Locate the cell with the specified text and output its (X, Y) center coordinate. 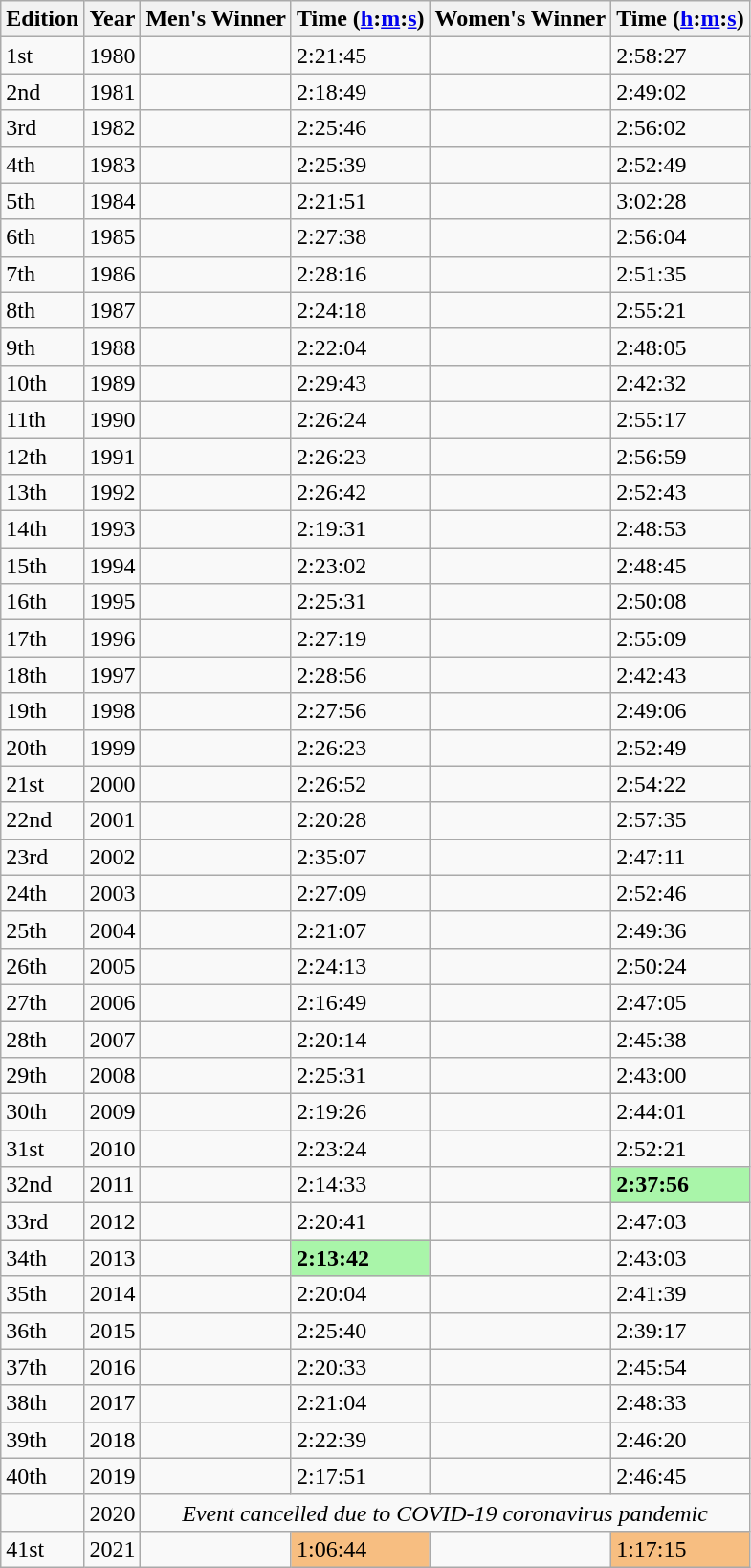
2:19:31 (360, 529)
32nd (42, 1185)
2:20:33 (360, 1367)
2020 (113, 1512)
1999 (113, 748)
36th (42, 1331)
2:26:24 (360, 419)
2:25:46 (360, 128)
2:48:45 (681, 566)
24th (42, 893)
4th (42, 165)
2:21:04 (360, 1403)
1993 (113, 529)
1998 (113, 711)
1980 (113, 56)
14th (42, 529)
2:58:27 (681, 56)
2009 (113, 1112)
2:56:02 (681, 128)
1985 (113, 237)
8th (42, 310)
2:47:05 (681, 1002)
2016 (113, 1367)
1984 (113, 201)
2008 (113, 1076)
1:06:44 (360, 1549)
2:48:05 (681, 347)
2:21:45 (360, 56)
2:50:24 (681, 966)
Edition (42, 19)
1983 (113, 165)
27th (42, 1002)
21st (42, 784)
2:22:04 (360, 347)
2:27:09 (360, 893)
2:42:32 (681, 383)
34th (42, 1258)
1997 (113, 675)
37th (42, 1367)
2:13:42 (360, 1258)
2:14:33 (360, 1185)
2018 (113, 1440)
2nd (42, 92)
2:55:09 (681, 638)
2:48:33 (681, 1403)
19th (42, 711)
Men's Winner (216, 19)
29th (42, 1076)
2:47:03 (681, 1221)
2:45:54 (681, 1367)
2:20:41 (360, 1221)
3:02:28 (681, 201)
2000 (113, 784)
2:37:56 (681, 1185)
2:50:08 (681, 602)
35th (42, 1294)
6th (42, 237)
2:27:38 (360, 237)
2:28:16 (360, 274)
1994 (113, 566)
2:26:52 (360, 784)
2:17:51 (360, 1476)
11th (42, 419)
20th (42, 748)
16th (42, 602)
2011 (113, 1185)
2002 (113, 857)
3rd (42, 128)
2:20:14 (360, 1039)
30th (42, 1112)
13th (42, 493)
5th (42, 201)
2:57:35 (681, 820)
2:25:39 (360, 165)
Women's Winner (520, 19)
1989 (113, 383)
Year (113, 19)
1st (42, 56)
2017 (113, 1403)
40th (42, 1476)
2:29:43 (360, 383)
17th (42, 638)
2:20:28 (360, 820)
2019 (113, 1476)
7th (42, 274)
2021 (113, 1549)
2:16:49 (360, 1002)
2005 (113, 966)
2010 (113, 1149)
2003 (113, 893)
12th (42, 457)
1982 (113, 128)
2007 (113, 1039)
15th (42, 566)
33rd (42, 1221)
2:23:02 (360, 566)
1996 (113, 638)
2:25:40 (360, 1331)
2:43:03 (681, 1258)
2:48:53 (681, 529)
2015 (113, 1331)
1990 (113, 419)
1981 (113, 92)
1986 (113, 274)
Event cancelled due to COVID-19 coronavirus pandemic (445, 1512)
25th (42, 930)
1:17:15 (681, 1549)
39th (42, 1440)
2006 (113, 1002)
1991 (113, 457)
2:47:11 (681, 857)
2012 (113, 1221)
2:22:39 (360, 1440)
2:24:18 (360, 310)
23rd (42, 857)
2:21:51 (360, 201)
2:28:56 (360, 675)
2014 (113, 1294)
2013 (113, 1258)
2:35:07 (360, 857)
2004 (113, 930)
1992 (113, 493)
2:23:24 (360, 1149)
2:26:42 (360, 493)
28th (42, 1039)
2:52:21 (681, 1149)
2:49:06 (681, 711)
2:27:19 (360, 638)
2:56:04 (681, 237)
2:55:17 (681, 419)
2:24:13 (360, 966)
2:43:00 (681, 1076)
2:49:02 (681, 92)
2:18:49 (360, 92)
1988 (113, 347)
2:19:26 (360, 1112)
2:39:17 (681, 1331)
2:56:59 (681, 457)
2:21:07 (360, 930)
1995 (113, 602)
1987 (113, 310)
26th (42, 966)
38th (42, 1403)
2:49:36 (681, 930)
10th (42, 383)
2:45:38 (681, 1039)
31st (42, 1149)
9th (42, 347)
2:52:43 (681, 493)
2:46:20 (681, 1440)
2:52:46 (681, 893)
2:55:21 (681, 310)
22nd (42, 820)
18th (42, 675)
2001 (113, 820)
41st (42, 1549)
2:41:39 (681, 1294)
2:51:35 (681, 274)
2:20:04 (360, 1294)
2:27:56 (360, 711)
2:46:45 (681, 1476)
2:44:01 (681, 1112)
2:42:43 (681, 675)
2:54:22 (681, 784)
